Determine the [x, y] coordinate at the center of the cell enclosing the given text.  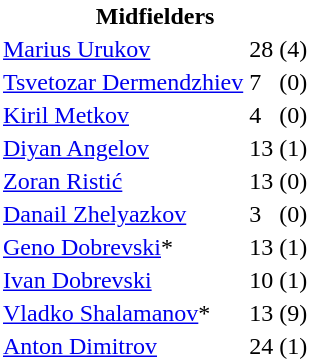
Geno Dobrevski* [123, 248]
Marius Urukov [123, 50]
Diyan Angelov [123, 148]
(9) [293, 314]
10 [261, 280]
Midfielders [155, 16]
Tsvetozar Dermendzhiev [123, 82]
7 [261, 82]
(4) [293, 50]
Ivan Dobrevski [123, 280]
3 [261, 214]
Zoran Ristić [123, 182]
Vladko Shalamanov* [123, 314]
Danail Zhelyazkov [123, 214]
28 [261, 50]
Kiril Metkov [123, 116]
4 [261, 116]
